Scan for the cell matching the given text and deliver its (X, Y) coordinate at center. 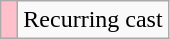
Recurring cast (93, 20)
